Capture the cell that displays the provided text and extract its (X, Y) central coordinate. 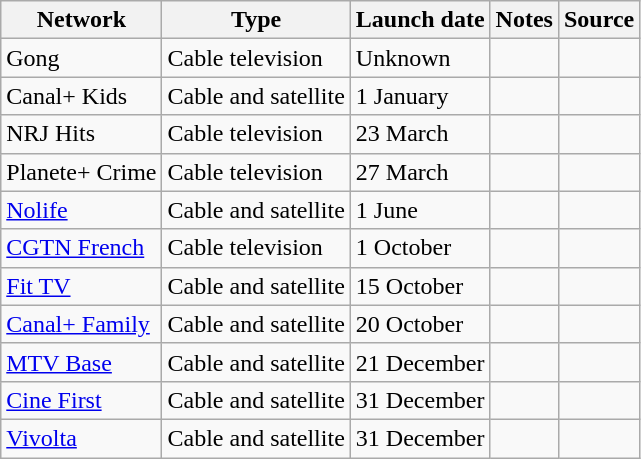
Type (256, 20)
CGTN French (82, 248)
15 October (420, 286)
NRJ Hits (82, 134)
Network (82, 20)
Notes (524, 20)
1 June (420, 210)
1 January (420, 96)
Vivolta (82, 438)
Launch date (420, 20)
20 October (420, 324)
23 March (420, 134)
21 December (420, 362)
Planete+ Crime (82, 172)
Source (598, 20)
Fit TV (82, 286)
Canal+ Family (82, 324)
Cine First (82, 400)
27 March (420, 172)
Gong (82, 58)
Unknown (420, 58)
1 October (420, 248)
MTV Base (82, 362)
Nolife (82, 210)
Canal+ Kids (82, 96)
